Detect which cell encompasses the target text, then output its [x, y] center coordinate. 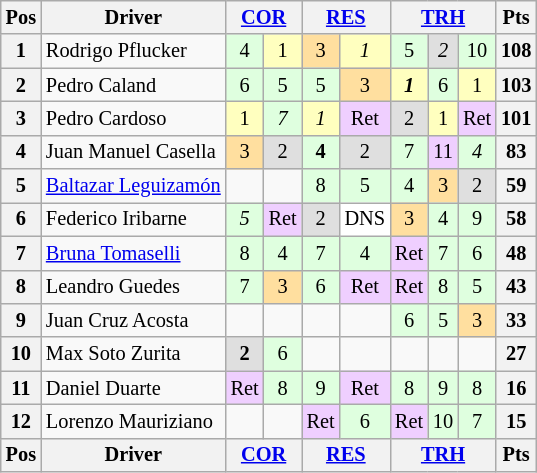
58 [516, 219]
103 [516, 85]
Leandro Guedes [134, 287]
27 [516, 354]
DNS [365, 219]
Pedro Cardoso [134, 118]
48 [516, 253]
108 [516, 51]
83 [516, 152]
15 [516, 421]
Rodrigo Pflucker [134, 51]
101 [516, 118]
Pedro Caland [134, 85]
12 [21, 421]
Baltazar Leguizamón [134, 186]
Bruna Tomaselli [134, 253]
Juan Cruz Acosta [134, 320]
Lorenzo Mauriziano [134, 421]
43 [516, 287]
16 [516, 388]
Juan Manuel Casella [134, 152]
Federico Iribarne [134, 219]
33 [516, 320]
Daniel Duarte [134, 388]
Max Soto Zurita [134, 354]
59 [516, 186]
